Provide the (x, y) coordinate of the cell's center where the given text is located.  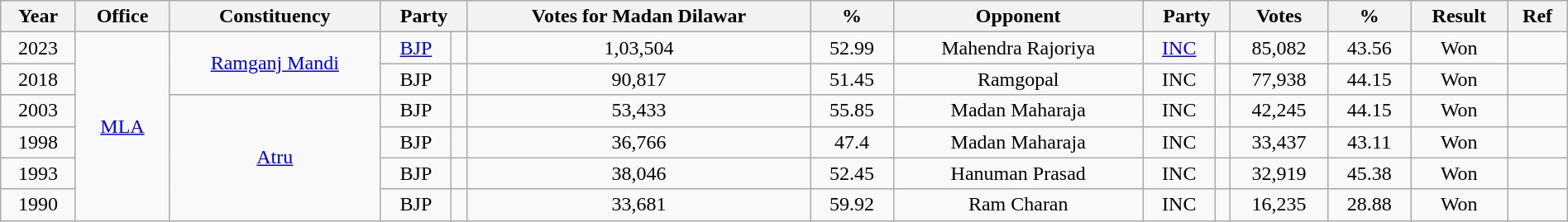
45.38 (1370, 173)
Constituency (275, 17)
52.99 (852, 48)
90,817 (638, 79)
33,437 (1279, 142)
32,919 (1279, 173)
38,046 (638, 173)
33,681 (638, 205)
Ramganj Mandi (275, 64)
2018 (38, 79)
55.85 (852, 111)
1993 (38, 173)
2023 (38, 48)
77,938 (1279, 79)
52.45 (852, 173)
28.88 (1370, 205)
53,433 (638, 111)
Hanuman Prasad (1018, 173)
Mahendra Rajoriya (1018, 48)
47.4 (852, 142)
Year (38, 17)
51.45 (852, 79)
Votes for Madan Dilawar (638, 17)
Votes (1279, 17)
59.92 (852, 205)
Ram Charan (1018, 205)
1,03,504 (638, 48)
Opponent (1018, 17)
1990 (38, 205)
36,766 (638, 142)
MLA (122, 126)
1998 (38, 142)
16,235 (1279, 205)
Office (122, 17)
Ref (1537, 17)
Ramgopal (1018, 79)
85,082 (1279, 48)
43.11 (1370, 142)
42,245 (1279, 111)
Result (1459, 17)
2003 (38, 111)
43.56 (1370, 48)
Atru (275, 158)
